Output the (X, Y) coordinate of the center of the cell containing the given text.  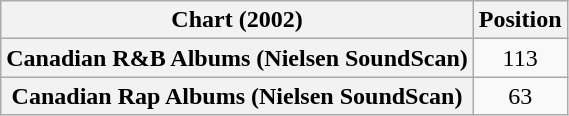
Canadian R&B Albums (Nielsen SoundScan) (238, 58)
Position (520, 20)
Chart (2002) (238, 20)
63 (520, 96)
Canadian Rap Albums (Nielsen SoundScan) (238, 96)
113 (520, 58)
